Search for the cell housing the specified text and yield its [x, y] center coordinate. 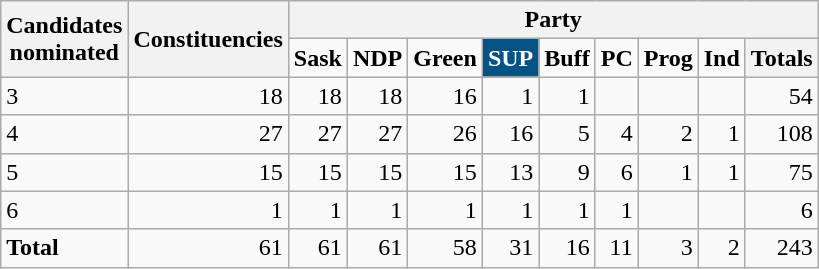
Candidatesnominated [64, 39]
Prog [668, 58]
PC [616, 58]
Totals [782, 58]
108 [782, 134]
SUP [510, 58]
NDP [377, 58]
9 [567, 172]
58 [446, 248]
13 [510, 172]
Buff [567, 58]
Sask [318, 58]
Constituencies [208, 39]
Party [553, 20]
26 [446, 134]
75 [782, 172]
243 [782, 248]
Total [64, 248]
Green [446, 58]
Ind [722, 58]
31 [510, 248]
54 [782, 96]
11 [616, 248]
